Provide the [x, y] coordinate of the cell's center where the given text is located.  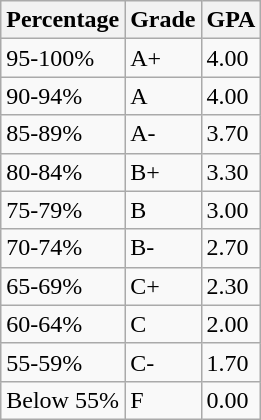
F [163, 400]
60-64% [63, 324]
80-84% [63, 172]
55-59% [63, 362]
B+ [163, 172]
65-69% [63, 286]
3.30 [231, 172]
0.00 [231, 400]
Percentage [63, 20]
Below 55% [63, 400]
B- [163, 248]
GPA [231, 20]
85-89% [63, 134]
2.70 [231, 248]
3.70 [231, 134]
70-74% [63, 248]
2.30 [231, 286]
A [163, 96]
2.00 [231, 324]
Grade [163, 20]
C [163, 324]
90-94% [63, 96]
C+ [163, 286]
B [163, 210]
75-79% [63, 210]
A+ [163, 58]
A- [163, 134]
C- [163, 362]
3.00 [231, 210]
1.70 [231, 362]
95-100% [63, 58]
